From the cell containing the given text, extract its center point as [x, y] coordinate. 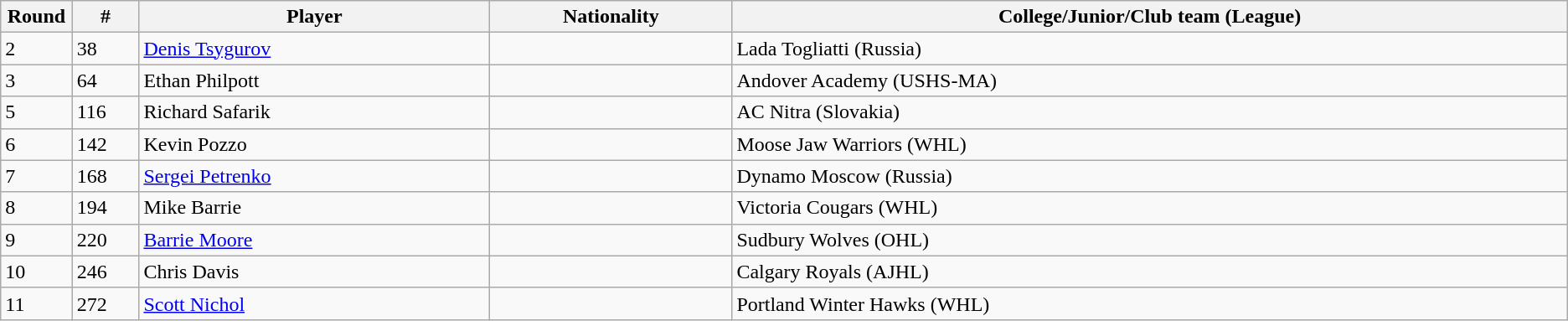
Scott Nichol [315, 303]
3 [37, 80]
116 [106, 112]
10 [37, 272]
College/Junior/Club team (League) [1149, 17]
Sudbury Wolves (OHL) [1149, 240]
2 [37, 49]
Moose Jaw Warriors (WHL) [1149, 144]
# [106, 17]
246 [106, 272]
8 [37, 208]
AC Nitra (Slovakia) [1149, 112]
64 [106, 80]
Chris Davis [315, 272]
Victoria Cougars (WHL) [1149, 208]
9 [37, 240]
Portland Winter Hawks (WHL) [1149, 303]
38 [106, 49]
Andover Academy (USHS-MA) [1149, 80]
6 [37, 144]
Nationality [611, 17]
7 [37, 176]
Round [37, 17]
Sergei Petrenko [315, 176]
Barrie Moore [315, 240]
5 [37, 112]
Ethan Philpott [315, 80]
272 [106, 303]
Richard Safarik [315, 112]
Dynamo Moscow (Russia) [1149, 176]
194 [106, 208]
220 [106, 240]
142 [106, 144]
Mike Barrie [315, 208]
Lada Togliatti (Russia) [1149, 49]
Player [315, 17]
11 [37, 303]
Denis Tsygurov [315, 49]
Calgary Royals (AJHL) [1149, 272]
Kevin Pozzo [315, 144]
168 [106, 176]
